Search for the cell housing the specified text and yield its [x, y] center coordinate. 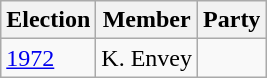
Party [232, 20]
1972 [48, 58]
K. Envey [147, 58]
Election [48, 20]
Member [147, 20]
